Search for the cell housing the specified text and yield its [x, y] center coordinate. 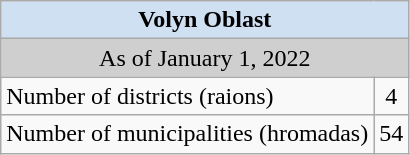
As of January 1, 2022 [205, 58]
54 [392, 134]
Number of municipalities (hromadas) [188, 134]
Volyn Oblast [205, 20]
4 [392, 96]
Number of districts (raions) [188, 96]
